Output the [x, y] coordinate of the center of the cell containing the given text.  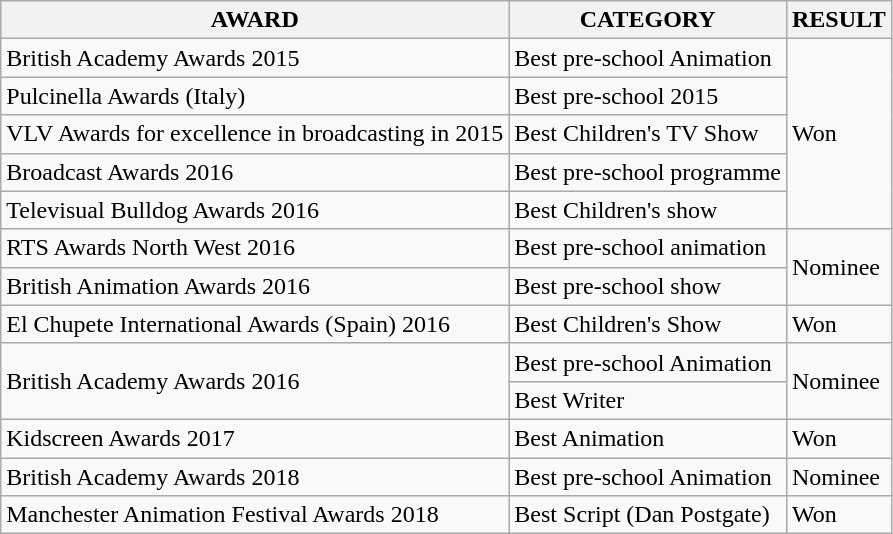
British Academy Awards 2015 [255, 58]
Best Children's Show [648, 324]
AWARD [255, 20]
Best pre-school show [648, 286]
Televisual Bulldog Awards 2016 [255, 210]
Manchester Animation Festival Awards 2018 [255, 515]
Best pre-school 2015 [648, 96]
Best Writer [648, 400]
RESULT [838, 20]
El Chupete International Awards (Spain) 2016 [255, 324]
Pulcinella Awards (Italy) [255, 96]
Broadcast Awards 2016 [255, 172]
British Animation Awards 2016 [255, 286]
Best Children's TV Show [648, 134]
British Academy Awards 2016 [255, 381]
British Academy Awards 2018 [255, 477]
RTS Awards North West 2016 [255, 248]
Best Script (Dan Postgate) [648, 515]
Best Animation [648, 438]
Best pre-school animation [648, 248]
Best pre-school programme [648, 172]
Kidscreen Awards 2017 [255, 438]
VLV Awards for excellence in broadcasting in 2015 [255, 134]
CATEGORY [648, 20]
Best Children's show [648, 210]
